Detect which cell encompasses the target text, then output its [x, y] center coordinate. 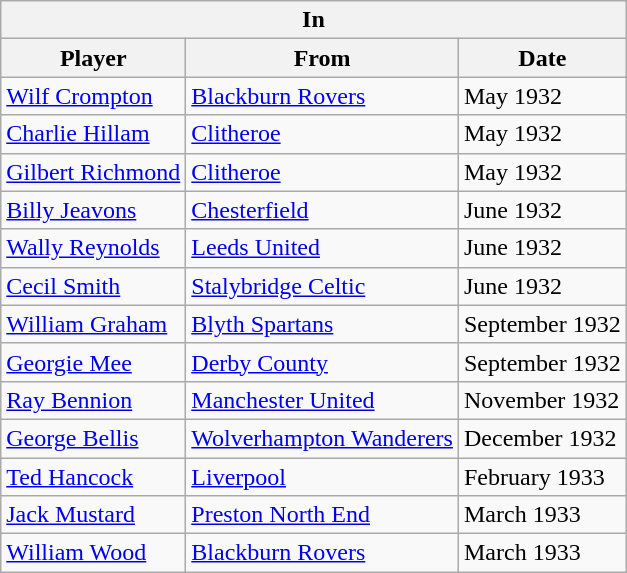
George Bellis [94, 438]
Date [542, 58]
November 1932 [542, 400]
In [314, 20]
Leeds United [322, 248]
Manchester United [322, 400]
December 1932 [542, 438]
Wilf Crompton [94, 96]
Preston North End [322, 515]
Wolverhampton Wanderers [322, 438]
William Wood [94, 553]
Stalybridge Celtic [322, 286]
From [322, 58]
William Graham [94, 324]
Cecil Smith [94, 286]
Liverpool [322, 477]
Jack Mustard [94, 515]
Blyth Spartans [322, 324]
Billy Jeavons [94, 210]
February 1933 [542, 477]
Derby County [322, 362]
Chesterfield [322, 210]
Player [94, 58]
Wally Reynolds [94, 248]
Charlie Hillam [94, 134]
Ted Hancock [94, 477]
Gilbert Richmond [94, 172]
Georgie Mee [94, 362]
Ray Bennion [94, 400]
